Extract the (X, Y) coordinate from the center of the cell holding the provided text.  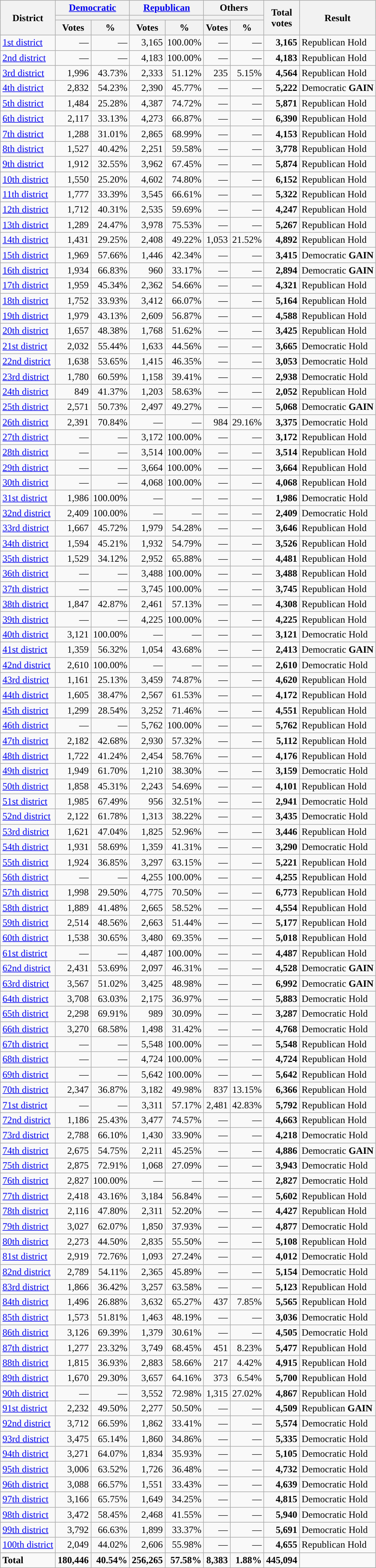
30.09% (184, 1014)
2,251 (147, 149)
3,632 (147, 1302)
2,481 (217, 1105)
27th district (28, 437)
District (28, 18)
84th district (28, 1302)
4,528 (282, 968)
96th district (28, 1484)
29.16% (247, 422)
3,792 (73, 1530)
5,602 (282, 1196)
52.96% (184, 832)
1,538 (73, 938)
63.52% (110, 1469)
1,998 (73, 892)
2,497 (147, 407)
33rd district (28, 528)
3,446 (282, 832)
69th district (28, 1074)
55th district (28, 862)
48.19% (184, 1317)
65.88% (184, 559)
36.87% (110, 1090)
71st district (28, 1105)
3,415 (282, 255)
3,712 (73, 1424)
2,454 (147, 756)
41st district (28, 649)
66.63% (110, 1530)
43rd district (28, 680)
3,459 (147, 680)
54.28% (184, 528)
27.24% (184, 1257)
1,210 (147, 771)
51.81% (110, 1317)
4,387 (147, 103)
3,567 (73, 984)
25.43% (110, 1120)
33.17% (184, 270)
9th district (28, 164)
68.45% (184, 1348)
58.63% (184, 392)
5,883 (282, 999)
30th district (28, 483)
41.37% (110, 392)
849 (73, 392)
6,773 (282, 892)
56.87% (184, 316)
2,665 (147, 908)
31.42% (184, 1029)
17th district (28, 285)
1,379 (147, 1332)
3,412 (147, 301)
48.98% (184, 984)
49th district (28, 771)
46.31% (184, 968)
72.98% (184, 1393)
2,606 (147, 1545)
1,621 (73, 832)
Democratic (92, 8)
57.66% (110, 255)
58.76% (184, 756)
25.28% (110, 103)
57.13% (184, 604)
2,116 (73, 1211)
1,777 (73, 195)
72nd district (28, 1120)
30.65% (110, 938)
44.02% (110, 1545)
23.32% (110, 1348)
41.55% (184, 1515)
3,962 (147, 164)
2,273 (73, 1241)
437 (217, 1302)
45.21% (110, 543)
56th district (28, 877)
2,609 (147, 316)
34.86% (184, 1439)
43.16% (110, 1196)
76th district (28, 1181)
4,886 (282, 1150)
64.16% (184, 1378)
1,158 (147, 376)
57.58% (184, 1560)
5,792 (282, 1105)
86th district (28, 1332)
2,391 (73, 422)
451 (217, 1348)
61.78% (110, 816)
1,289 (73, 225)
51.62% (184, 331)
5,221 (282, 862)
2,390 (147, 88)
1st district (28, 43)
53.65% (110, 361)
70th district (28, 1090)
3,257 (147, 1287)
1,815 (73, 1363)
837 (217, 1090)
48th district (28, 756)
90th district (28, 1393)
1,313 (147, 816)
5.15% (247, 73)
4th district (28, 88)
27.02% (247, 1393)
1,054 (147, 649)
40.54% (110, 1560)
45.89% (184, 1272)
4,218 (282, 1135)
1,430 (147, 1135)
30.61% (184, 1332)
1,860 (147, 1439)
53rd district (28, 832)
68.99% (184, 134)
74th district (28, 1150)
2,571 (73, 407)
45.25% (184, 1150)
39th district (28, 619)
5,574 (282, 1424)
3,287 (282, 1014)
4.42% (247, 1363)
5,123 (282, 1287)
73rd district (28, 1135)
1,633 (147, 346)
Republican (166, 8)
51st district (28, 801)
2,535 (147, 210)
5,154 (282, 1272)
4,892 (282, 240)
46th district (28, 726)
64th district (28, 999)
69.91% (110, 1014)
2,938 (282, 376)
3,545 (147, 195)
1,932 (147, 543)
54.75% (110, 1150)
1.88% (247, 1560)
69.35% (184, 938)
42nd district (28, 665)
50.50% (184, 1409)
3,088 (73, 1484)
43.13% (110, 316)
1,752 (73, 301)
1,912 (73, 164)
55.98% (184, 1545)
1,277 (73, 1348)
2,418 (73, 1196)
2,865 (147, 134)
91st district (28, 1409)
1,931 (73, 847)
5,108 (282, 1241)
66.57% (110, 1484)
56.32% (110, 649)
36th district (28, 574)
3,126 (73, 1332)
2,032 (73, 346)
6th district (28, 118)
45.31% (110, 786)
1,722 (73, 756)
4,012 (282, 1257)
5,477 (282, 1348)
63.03% (110, 999)
65.27% (184, 1302)
2,675 (73, 1150)
956 (147, 801)
25th district (28, 407)
65th district (28, 1014)
5,700 (282, 1378)
32nd district (28, 513)
1,315 (217, 1393)
6,992 (282, 984)
1,550 (73, 179)
1,496 (73, 1302)
3,166 (73, 1499)
4,176 (282, 756)
38.47% (110, 695)
Republican GAIN (338, 1409)
3,184 (147, 1196)
67.49% (110, 801)
1,573 (73, 1317)
45.77% (184, 88)
56.84% (184, 1196)
11th district (28, 195)
1,667 (73, 528)
54.23% (110, 88)
4,639 (282, 1484)
88th district (28, 1363)
1,959 (73, 285)
2,952 (147, 559)
45.72% (110, 528)
62nd district (28, 968)
2,408 (147, 240)
1,899 (147, 1530)
16th district (28, 270)
59.69% (184, 210)
31.01% (110, 134)
1,985 (73, 801)
984 (217, 422)
29.50% (110, 892)
53.69% (110, 968)
23rd district (28, 376)
28th district (28, 452)
66.59% (110, 1424)
5,222 (282, 88)
2,894 (282, 270)
5th district (28, 103)
4,815 (282, 1499)
32.55% (110, 164)
37th district (28, 589)
4,867 (282, 1393)
58.69% (110, 847)
5,177 (282, 923)
80th district (28, 1241)
63rd district (28, 984)
1,299 (73, 710)
6,152 (282, 179)
28.54% (110, 710)
44.56% (184, 346)
87th district (28, 1348)
989 (147, 1014)
1,780 (73, 376)
10th district (28, 179)
77th district (28, 1196)
37.93% (184, 1226)
3,159 (282, 771)
26.88% (110, 1302)
4,505 (282, 1332)
3,708 (73, 999)
43.73% (110, 73)
1,949 (73, 771)
66th district (28, 1029)
19th district (28, 316)
1,834 (147, 1454)
1,670 (73, 1378)
4,877 (282, 1226)
50th district (28, 786)
33.93% (110, 301)
72.76% (110, 1257)
2,567 (147, 695)
6,366 (282, 1090)
70.50% (184, 892)
66.61% (184, 195)
4,509 (282, 1409)
45th district (28, 710)
1,484 (73, 103)
58th district (28, 908)
36.48% (184, 1469)
59th district (28, 923)
2,431 (73, 968)
63.58% (184, 1287)
217 (217, 1363)
71.46% (184, 710)
74.80% (184, 179)
2,052 (282, 392)
2,930 (147, 741)
51.44% (184, 923)
3,270 (73, 1029)
44.50% (110, 1241)
40th district (28, 634)
8.23% (247, 1348)
2,832 (73, 88)
3,271 (73, 1454)
60th district (28, 938)
60.59% (110, 376)
5,335 (282, 1439)
54.69% (184, 786)
4,247 (282, 210)
1,605 (73, 695)
20th district (28, 331)
3,006 (73, 1469)
2,311 (147, 1211)
1,288 (73, 134)
59.58% (184, 149)
13th district (28, 225)
1,093 (147, 1257)
61.70% (110, 771)
34.12% (110, 559)
42.87% (110, 604)
4,602 (147, 179)
4,768 (282, 1029)
49.22% (184, 240)
70.84% (110, 422)
373 (217, 1378)
4,564 (282, 73)
1,712 (73, 210)
65.75% (110, 1499)
66.87% (184, 118)
1,850 (147, 1226)
94th district (28, 1454)
72.91% (110, 1166)
1,446 (147, 255)
3,657 (147, 1378)
89th district (28, 1378)
52nd district (28, 816)
960 (147, 270)
54th district (28, 847)
66.83% (110, 270)
36.42% (110, 1287)
22nd district (28, 361)
7.85% (247, 1302)
5,322 (282, 195)
2,461 (147, 604)
5,068 (282, 407)
2,277 (147, 1409)
5,018 (282, 938)
5,105 (282, 1454)
25.20% (110, 179)
68th district (28, 1059)
1,431 (73, 240)
29th district (28, 468)
5,691 (282, 1530)
1,996 (73, 73)
49.98% (184, 1090)
2,789 (73, 1272)
1,463 (147, 1317)
2,362 (147, 285)
1,768 (147, 331)
Others (233, 8)
1,862 (147, 1424)
5,112 (282, 741)
3,311 (147, 1105)
55.44% (110, 346)
42.34% (184, 255)
1,415 (147, 361)
93rd district (28, 1439)
4,273 (147, 118)
98th district (28, 1515)
3,480 (147, 938)
1,726 (147, 1469)
41.24% (110, 756)
2nd district (28, 58)
1,638 (73, 361)
3,472 (73, 1515)
21st district (28, 346)
2,468 (147, 1515)
75.53% (184, 225)
95th district (28, 1469)
18th district (28, 301)
2,243 (147, 786)
83rd district (28, 1287)
25.13% (110, 680)
4,775 (147, 892)
3,475 (73, 1439)
1,203 (147, 392)
47.04% (110, 832)
61.53% (184, 695)
2,788 (73, 1135)
2,298 (73, 1014)
4,620 (282, 680)
57.32% (184, 741)
26th district (28, 422)
54.66% (184, 285)
40.42% (110, 149)
54.79% (184, 543)
34th district (28, 543)
3,552 (147, 1393)
3,252 (147, 710)
2,347 (73, 1090)
49.50% (110, 1409)
58.52% (184, 908)
2,883 (147, 1363)
3,477 (147, 1120)
1,551 (147, 1484)
445,094 (282, 1560)
74.57% (184, 1120)
5,164 (282, 301)
2,663 (147, 923)
42.83% (247, 1105)
40.31% (110, 210)
4,915 (282, 1363)
41.31% (184, 847)
2,875 (73, 1166)
4,588 (282, 316)
69.39% (110, 1332)
8,383 (217, 1560)
45.34% (110, 285)
24.47% (110, 225)
6,390 (282, 118)
7th district (28, 134)
3,297 (147, 862)
1,527 (73, 149)
66.07% (184, 301)
58.66% (184, 1363)
2,232 (73, 1409)
75th district (28, 1166)
21.52% (247, 240)
74.72% (184, 103)
4,308 (282, 604)
47.80% (110, 1211)
4,427 (282, 1211)
58.45% (110, 1515)
32.51% (184, 801)
1,053 (217, 240)
2,122 (73, 816)
1,068 (147, 1166)
3,036 (282, 1317)
2,835 (147, 1241)
82nd district (28, 1272)
1,858 (73, 786)
1,498 (147, 1029)
1,924 (73, 862)
3,749 (147, 1348)
38.22% (184, 816)
3,665 (282, 346)
36.93% (110, 1363)
2,514 (73, 923)
4,663 (282, 1120)
41.48% (110, 908)
54.11% (110, 1272)
2,333 (147, 73)
1,889 (73, 908)
35th district (28, 559)
85th district (28, 1317)
1,161 (73, 680)
38.30% (184, 771)
3rd district (28, 73)
36.97% (184, 999)
39.41% (184, 376)
62.07% (110, 1226)
64.07% (110, 1454)
50.73% (110, 407)
2,413 (282, 649)
33.41% (184, 1424)
52.20% (184, 1211)
67.45% (184, 164)
1,186 (73, 1120)
3,943 (282, 1166)
51.12% (184, 73)
48.56% (110, 923)
1,847 (73, 604)
2,097 (147, 968)
5,565 (282, 1302)
4,554 (282, 908)
2,117 (73, 118)
3,435 (282, 816)
180,446 (73, 1560)
3,053 (282, 361)
47th district (28, 741)
33.43% (184, 1484)
2,941 (282, 801)
1,934 (73, 270)
2,049 (73, 1545)
1,969 (73, 255)
3,526 (282, 543)
4,101 (282, 786)
27.09% (184, 1166)
3,027 (73, 1226)
4,321 (282, 285)
235 (217, 73)
35.93% (184, 1454)
Result (338, 18)
1,529 (73, 559)
3,182 (147, 1090)
46.35% (184, 361)
29.25% (110, 240)
3,778 (282, 149)
67th district (28, 1044)
68.58% (110, 1029)
1,649 (147, 1499)
2,919 (73, 1257)
100th district (28, 1545)
49.27% (184, 407)
1,825 (147, 832)
4,732 (282, 1469)
13.15% (247, 1090)
31st district (28, 498)
33.90% (184, 1135)
15th district (28, 255)
97th district (28, 1499)
36.85% (110, 862)
92nd district (28, 1424)
51.02% (110, 984)
12th district (28, 210)
Total (28, 1560)
24th district (28, 392)
63.15% (184, 862)
3,375 (282, 422)
2,365 (147, 1272)
33.13% (110, 118)
2,211 (147, 1150)
5,871 (282, 103)
38th district (28, 604)
65.14% (110, 1439)
1,594 (73, 543)
4,172 (282, 695)
14th district (28, 240)
4,551 (282, 710)
3,646 (282, 528)
57th district (28, 892)
55.50% (184, 1241)
74.87% (184, 680)
5,874 (282, 164)
4,481 (282, 559)
5,940 (282, 1515)
78th district (28, 1211)
57.17% (184, 1105)
4,153 (282, 134)
79th district (28, 1226)
33.39% (110, 195)
3,978 (147, 225)
48.38% (110, 331)
42.68% (110, 741)
33.37% (184, 1530)
43.68% (184, 649)
61st district (28, 953)
8th district (28, 149)
44th district (28, 695)
29.30% (110, 1378)
256,265 (147, 1560)
2,182 (73, 741)
34.25% (184, 1499)
4,655 (282, 1545)
2,175 (147, 999)
3,290 (282, 847)
81st district (28, 1257)
66.10% (110, 1135)
5,267 (282, 225)
6.54% (247, 1378)
99th district (28, 1530)
1,866 (73, 1287)
1,657 (73, 331)
Totalvotes (282, 18)
